Provide the [X, Y] coordinate of the cell's center where the given text is located.  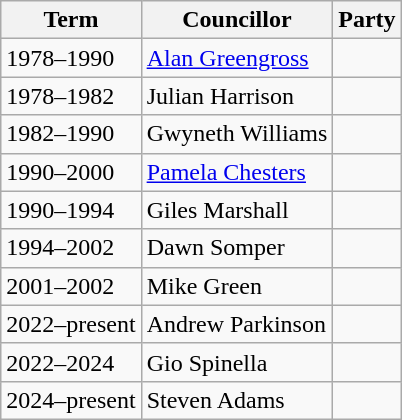
2024–present [71, 400]
Party [367, 20]
Alan Greengross [237, 58]
Andrew Parkinson [237, 324]
2022–2024 [71, 362]
Gwyneth Williams [237, 134]
1994–2002 [71, 248]
Councillor [237, 20]
Term [71, 20]
Steven Adams [237, 400]
1978–1982 [71, 96]
1982–1990 [71, 134]
Gio Spinella [237, 362]
1990–2000 [71, 172]
Giles Marshall [237, 210]
Pamela Chesters [237, 172]
Mike Green [237, 286]
Dawn Somper [237, 248]
1990–1994 [71, 210]
2022–present [71, 324]
Julian Harrison [237, 96]
1978–1990 [71, 58]
2001–2002 [71, 286]
